Detect which cell encompasses the target text, then output its [x, y] center coordinate. 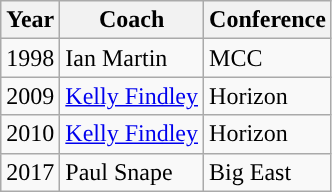
2017 [30, 172]
2010 [30, 134]
Year [30, 20]
1998 [30, 58]
Paul Snape [132, 172]
2009 [30, 96]
Conference [268, 20]
MCC [268, 58]
Big East [268, 172]
Ian Martin [132, 58]
Coach [132, 20]
